Provide the [X, Y] coordinate of the cell's center where the given text is located.  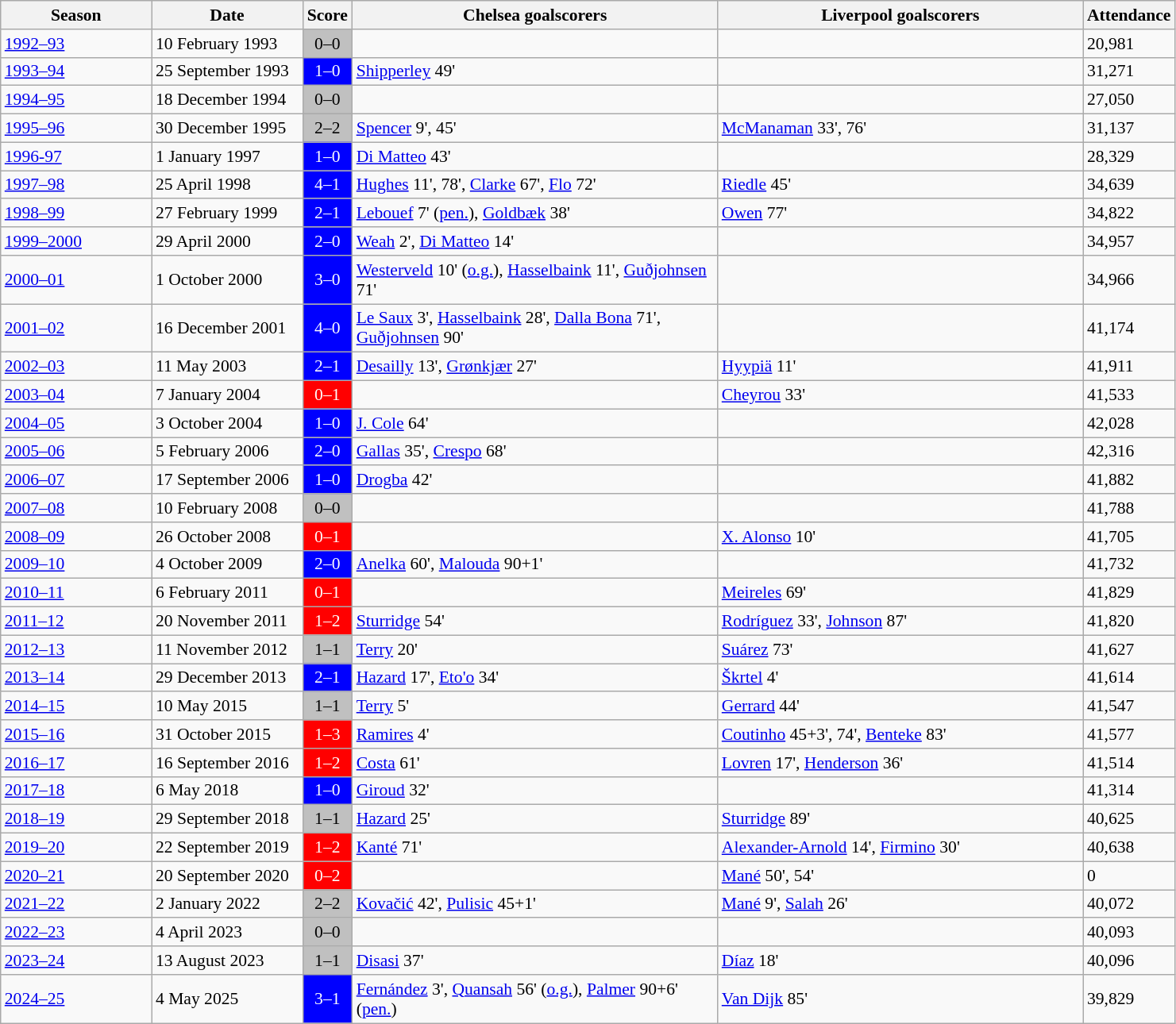
2006–07 [76, 480]
2005–06 [76, 452]
41,514 [1129, 763]
Costa 61' [535, 763]
Kanté 71' [535, 848]
41,882 [1129, 480]
41,547 [1129, 706]
40,093 [1129, 933]
2013–14 [76, 678]
Giroud 32' [535, 791]
18 December 1994 [227, 100]
2010–11 [76, 593]
17 September 2006 [227, 480]
Riedle 45' [900, 185]
Sturridge 89' [900, 819]
40,638 [1129, 848]
2002–03 [76, 367]
20 September 2020 [227, 876]
Gallas 35', Crespo 68' [535, 452]
7 January 2004 [227, 395]
5 February 2006 [227, 452]
27 February 1999 [227, 214]
39,829 [1129, 999]
41,614 [1129, 678]
3–1 [327, 999]
Terry 20' [535, 649]
31,137 [1129, 129]
Mané 9', Salah 26' [900, 904]
Le Saux 3', Hasselbaink 28', Dalla Bona 71', Guðjohnsen 90' [535, 329]
Hyypiä 11' [900, 367]
1995–96 [76, 129]
2023–24 [76, 960]
1993–94 [76, 71]
2019–20 [76, 848]
Alexander-Arnold 14', Firmino 30' [900, 848]
31,271 [1129, 71]
25 April 1998 [227, 185]
41,829 [1129, 593]
Liverpool goalscorers [900, 15]
1999–2000 [76, 241]
Disasi 37' [535, 960]
16 December 2001 [227, 329]
10 May 2015 [227, 706]
10 February 2008 [227, 508]
41,174 [1129, 329]
31 October 2015 [227, 734]
Ramires 4' [535, 734]
30 December 1995 [227, 129]
2004–05 [76, 423]
Hazard 25' [535, 819]
41,533 [1129, 395]
1992–93 [76, 44]
20,981 [1129, 44]
41,705 [1129, 537]
Terry 5' [535, 706]
X. Alonso 10' [900, 537]
16 September 2016 [227, 763]
Kovačić 42', Pulisic 45+1' [535, 904]
1998–99 [76, 214]
2024–25 [76, 999]
0 [1129, 876]
2003–04 [76, 395]
Score [327, 15]
1 January 1997 [227, 156]
1994–95 [76, 100]
34,957 [1129, 241]
41,788 [1129, 508]
Hughes 11', 78', Clarke 67', Flo 72' [535, 185]
0–2 [327, 876]
Shipperley 49' [535, 71]
Di Matteo 43' [535, 156]
Spencer 9', 45' [535, 129]
Owen 77' [900, 214]
22 September 2019 [227, 848]
Season [76, 15]
41,732 [1129, 564]
13 August 2023 [227, 960]
Van Dijk 85' [900, 999]
40,072 [1129, 904]
Chelsea goalscorers [535, 15]
Sturridge 54' [535, 622]
4 October 2009 [227, 564]
Hazard 17', Eto'o 34' [535, 678]
2001–02 [76, 329]
Škrtel 4' [900, 678]
29 December 2013 [227, 678]
34,822 [1129, 214]
25 September 1993 [227, 71]
2008–09 [76, 537]
2015–16 [76, 734]
2011–12 [76, 622]
Lebouef 7' (pen.), Goldbæk 38' [535, 214]
20 November 2011 [227, 622]
McManaman 33', 76' [900, 129]
2018–19 [76, 819]
11 May 2003 [227, 367]
Anelka 60', Malouda 90+1' [535, 564]
1997–98 [76, 185]
42,028 [1129, 423]
2021–22 [76, 904]
Fernández 3', Quansah 56' (o.g.), Palmer 90+6' (pen.) [535, 999]
Desailly 13', Grønkjær 27' [535, 367]
Drogba 42' [535, 480]
2000–01 [76, 279]
42,316 [1129, 452]
2007–08 [76, 508]
Suárez 73' [900, 649]
26 October 2008 [227, 537]
Rodríguez 33', Johnson 87' [900, 622]
29 April 2000 [227, 241]
Mané 50', 54' [900, 876]
28,329 [1129, 156]
Gerrard 44' [900, 706]
Weah 2', Di Matteo 14' [535, 241]
41,820 [1129, 622]
2012–13 [76, 649]
Date [227, 15]
34,966 [1129, 279]
11 November 2012 [227, 649]
10 February 1993 [227, 44]
2014–15 [76, 706]
27,050 [1129, 100]
2 January 2022 [227, 904]
41,911 [1129, 367]
6 May 2018 [227, 791]
Díaz 18' [900, 960]
41,314 [1129, 791]
2017–18 [76, 791]
40,625 [1129, 819]
4 April 2023 [227, 933]
2022–23 [76, 933]
6 February 2011 [227, 593]
1 October 2000 [227, 279]
Coutinho 45+3', 74', Benteke 83' [900, 734]
2016–17 [76, 763]
Cheyrou 33' [900, 395]
3 October 2004 [227, 423]
41,577 [1129, 734]
1–3 [327, 734]
4 May 2025 [227, 999]
2020–21 [76, 876]
2009–10 [76, 564]
Attendance [1129, 15]
41,627 [1129, 649]
Lovren 17', Henderson 36' [900, 763]
4–1 [327, 185]
Meireles 69' [900, 593]
34,639 [1129, 185]
29 September 2018 [227, 819]
1996-97 [76, 156]
4–0 [327, 329]
J. Cole 64' [535, 423]
Westerveld 10' (o.g.), Hasselbaink 11', Guðjohnsen 71' [535, 279]
3–0 [327, 279]
40,096 [1129, 960]
